Extract the (x, y) coordinate from the center of the cell holding the provided text.  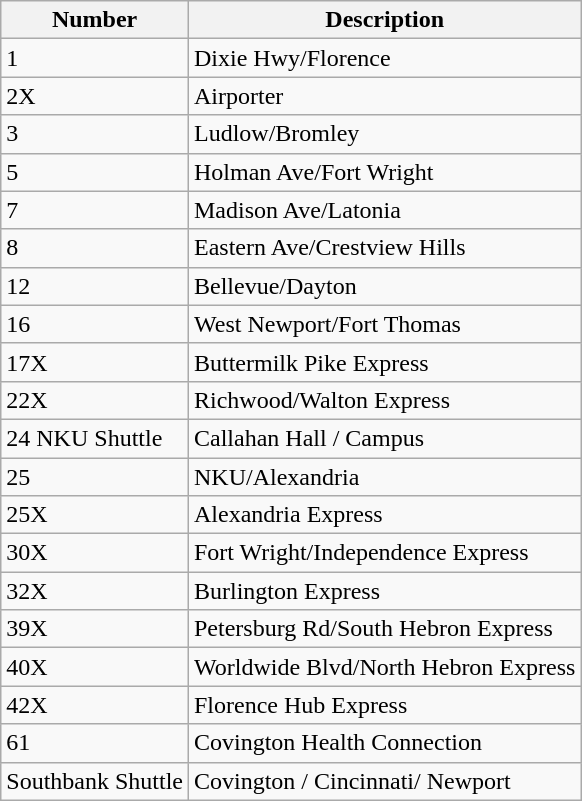
25X (95, 515)
22X (95, 400)
Eastern Ave/Crestview Hills (384, 248)
Ludlow/Bromley (384, 134)
Southbank Shuttle (95, 781)
Richwood/Walton Express (384, 400)
Description (384, 20)
12 (95, 286)
32X (95, 591)
Covington Health Connection (384, 743)
Covington / Cincinnati/ Newport (384, 781)
West Newport/Fort Thomas (384, 324)
Airporter (384, 96)
Dixie Hwy/Florence (384, 58)
Callahan Hall / Campus (384, 438)
8 (95, 248)
7 (95, 210)
Holman Ave/Fort Wright (384, 172)
3 (95, 134)
Petersburg Rd/South Hebron Express (384, 629)
24 NKU Shuttle (95, 438)
25 (95, 477)
Buttermilk Pike Express (384, 362)
Worldwide Blvd/North Hebron Express (384, 667)
61 (95, 743)
Florence Hub Express (384, 705)
39X (95, 629)
Fort Wright/Independence Express (384, 553)
Alexandria Express (384, 515)
Bellevue/Dayton (384, 286)
16 (95, 324)
40X (95, 667)
42X (95, 705)
2X (95, 96)
5 (95, 172)
Burlington Express (384, 591)
1 (95, 58)
NKU/Alexandria (384, 477)
30X (95, 553)
17X (95, 362)
Madison Ave/Latonia (384, 210)
Number (95, 20)
